Provide the [x, y] coordinate of the cell's center where the given text is located.  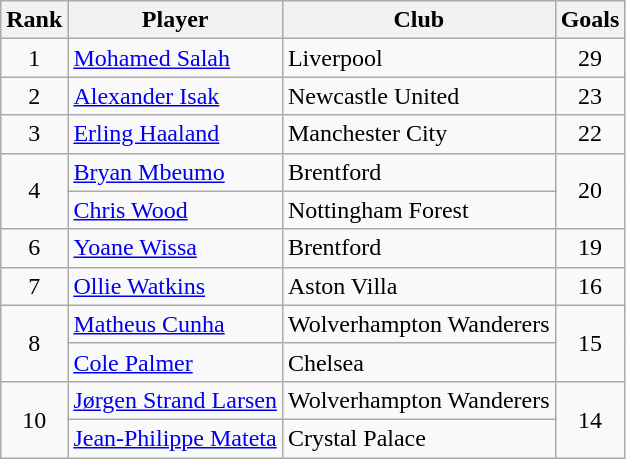
Yoane Wissa [176, 248]
29 [590, 58]
Erling Haaland [176, 134]
6 [34, 248]
Goals [590, 20]
Mohamed Salah [176, 58]
19 [590, 248]
Aston Villa [418, 286]
Newcastle United [418, 96]
Player [176, 20]
8 [34, 343]
15 [590, 343]
16 [590, 286]
20 [590, 191]
Matheus Cunha [176, 324]
4 [34, 191]
Liverpool [418, 58]
2 [34, 96]
Club [418, 20]
Manchester City [418, 134]
1 [34, 58]
14 [590, 419]
Cole Palmer [176, 362]
Chris Wood [176, 210]
22 [590, 134]
3 [34, 134]
10 [34, 419]
Alexander Isak [176, 96]
Ollie Watkins [176, 286]
Chelsea [418, 362]
Nottingham Forest [418, 210]
7 [34, 286]
Bryan Mbeumo [176, 172]
Crystal Palace [418, 438]
23 [590, 96]
Jean-Philippe Mateta [176, 438]
Jørgen Strand Larsen [176, 400]
Rank [34, 20]
